Detect which cell encompasses the target text, then output its (x, y) center coordinate. 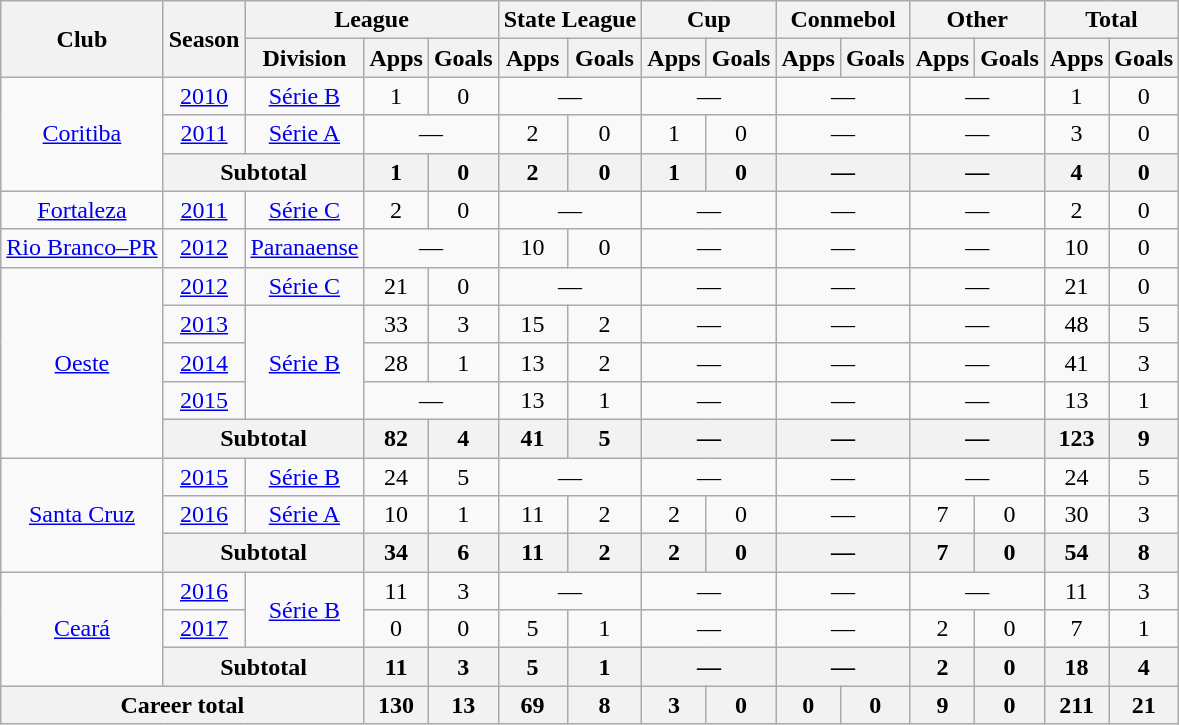
2010 (204, 96)
Coritiba (82, 134)
69 (532, 705)
Fortaleza (82, 210)
28 (396, 362)
48 (1076, 324)
Division (304, 58)
15 (532, 324)
2014 (204, 362)
League (372, 20)
Season (204, 39)
Total (1111, 20)
130 (396, 705)
Santa Cruz (82, 515)
54 (1076, 553)
Club (82, 39)
2013 (204, 324)
Cup (709, 20)
30 (1076, 515)
82 (396, 438)
Rio Branco–PR (82, 248)
18 (1076, 667)
State League (570, 20)
Ceará (82, 629)
123 (1076, 438)
Conmebol (843, 20)
Other (977, 20)
Oeste (82, 362)
6 (463, 553)
Career total (182, 705)
2017 (204, 629)
211 (1076, 705)
33 (396, 324)
Paranaense (304, 248)
34 (396, 553)
